Find where the given text appears and provide that cell's center as [X, Y] coordinate. 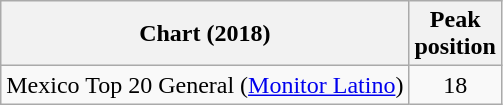
Mexico Top 20 General (Monitor Latino) [205, 85]
18 [455, 85]
Peakposition [455, 34]
Chart (2018) [205, 34]
